Search for the cell housing the specified text and yield its [x, y] center coordinate. 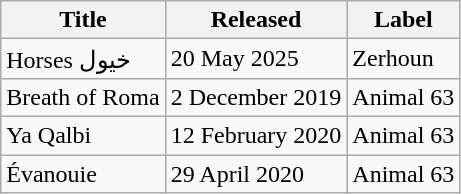
Zerhoun [404, 59]
20 May 2025 [256, 59]
2 December 2019 [256, 97]
Breath of Roma [83, 97]
Ya Qalbi [83, 135]
29 April 2020 [256, 173]
Horses خيول [83, 59]
Released [256, 20]
12 February 2020 [256, 135]
Title [83, 20]
Évanouie [83, 173]
Label [404, 20]
